Return (x, y) of the center of cell containing provided text 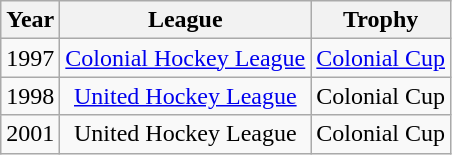
1997 (30, 58)
Trophy (381, 20)
Year (30, 20)
League (186, 20)
2001 (30, 134)
Colonial Hockey League (186, 58)
1998 (30, 96)
